Find where the given text appears and provide that cell's center as (x, y) coordinate. 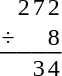
8 (54, 38)
÷ (8, 38)
